Find where the given text appears and provide that cell's center as (X, Y) coordinate. 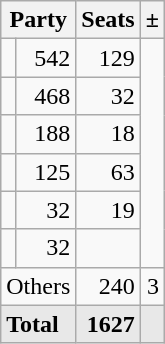
± (152, 20)
Party (38, 20)
Others (38, 286)
18 (108, 134)
3 (152, 286)
Seats (108, 20)
1627 (108, 324)
188 (46, 134)
125 (46, 172)
63 (108, 172)
542 (46, 58)
468 (46, 96)
129 (108, 58)
Total (38, 324)
19 (108, 210)
240 (108, 286)
